Return the [x, y] coordinate for the center point of the cell that contains the specified text.  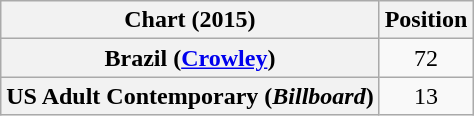
US Adult Contemporary (Billboard) [190, 96]
13 [426, 96]
Chart (2015) [190, 20]
Brazil (Crowley) [190, 58]
72 [426, 58]
Position [426, 20]
